Detect which cell encompasses the target text, then output its [X, Y] center coordinate. 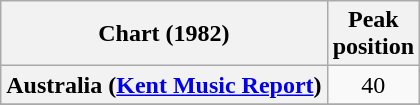
Peakposition [373, 34]
Chart (1982) [164, 34]
Australia (Kent Music Report) [164, 85]
40 [373, 85]
